Return the [x, y] coordinate for the center point of the cell that contains the specified text.  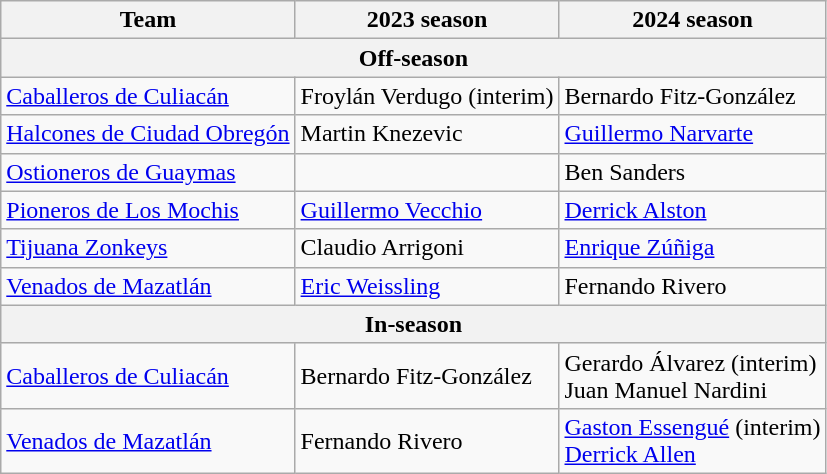
2024 season [692, 20]
Enrique Zúñiga [692, 248]
Guillermo Vecchio [427, 210]
Guillermo Narvarte [692, 134]
Gaston Essengué (interim) Derrick Allen [692, 440]
Pioneros de Los Mochis [148, 210]
Derrick Alston [692, 210]
Halcones de Ciudad Obregón [148, 134]
In-season [414, 324]
Gerardo Álvarez (interim) Juan Manuel Nardini [692, 376]
Eric Weissling [427, 286]
Ben Sanders [692, 172]
Ostioneros de Guaymas [148, 172]
2023 season [427, 20]
Off-season [414, 58]
Martin Knezevic [427, 134]
Claudio Arrigoni [427, 248]
Froylán Verdugo (interim) [427, 96]
Team [148, 20]
Tijuana Zonkeys [148, 248]
